Extract the (x, y) coordinate from the center of the cell holding the provided text.  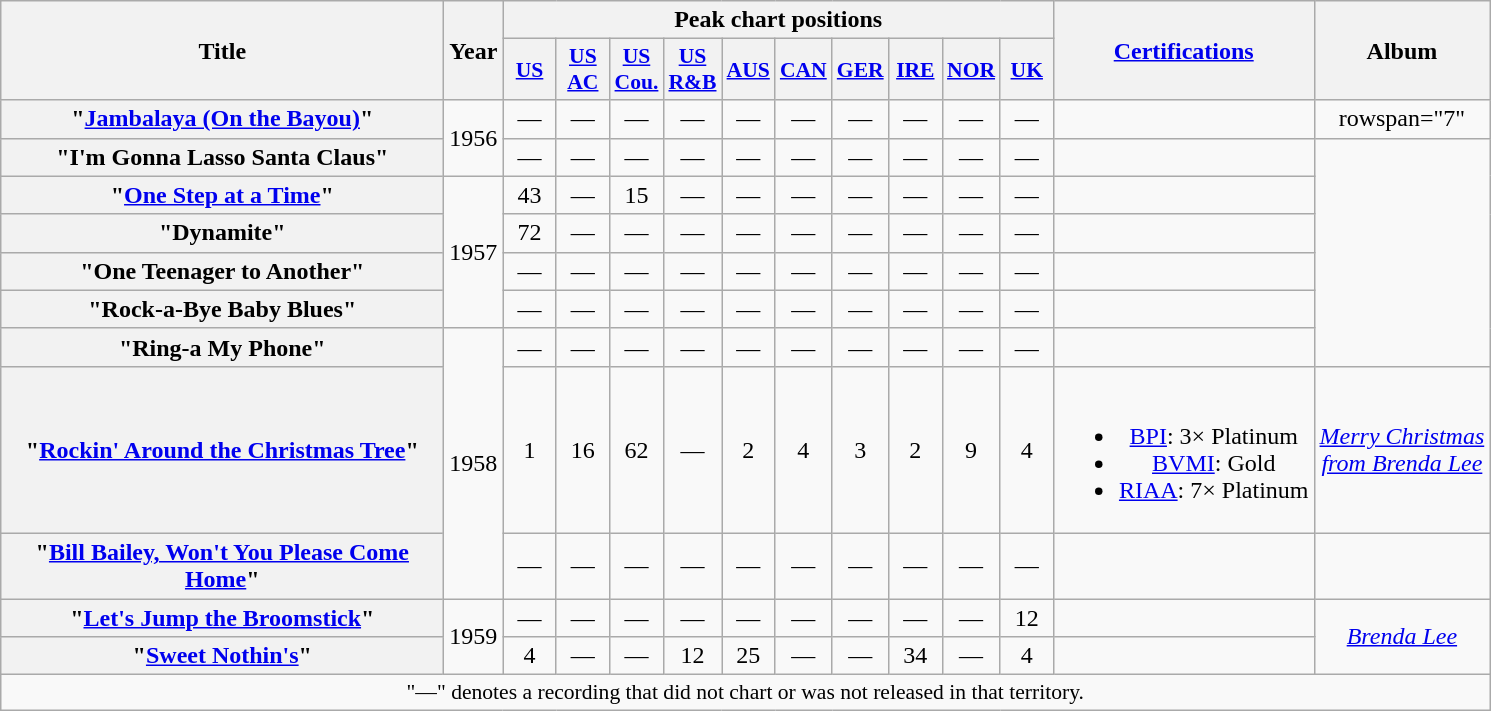
NOR (971, 70)
"Rock-a-Bye Baby Blues" (222, 309)
AUS (748, 70)
16 (582, 450)
9 (971, 450)
Brenda Lee (1402, 636)
Peak chart positions (778, 20)
"Rockin' Around the Christmas Tree" (222, 450)
Title (222, 50)
US AC (582, 70)
Album (1402, 50)
"One Step at a Time" (222, 195)
Merry Christmasfrom Brenda Lee (1402, 450)
15 (637, 195)
US (530, 70)
UK (1026, 70)
USCou. (637, 70)
34 (916, 656)
Year (474, 50)
"—" denotes a recording that did not chart or was not released in that territory. (746, 693)
"Sweet Nothin's" (222, 656)
25 (748, 656)
1 (530, 450)
72 (530, 233)
CAN (804, 70)
rowspan="7" (1402, 119)
Certifications (1184, 50)
1958 (474, 463)
"Bill Bailey, Won't You Please ComeHome" (222, 566)
"Let's Jump the Broomstick" (222, 617)
"I'm Gonna Lasso Santa Claus" (222, 157)
USR&B (692, 70)
62 (637, 450)
"Dynamite" (222, 233)
IRE (916, 70)
"One Teenager to Another" (222, 271)
1956 (474, 138)
BPI: 3× PlatinumBVMI: GoldRIAA: 7× Platinum (1184, 450)
1959 (474, 636)
GER (860, 70)
3 (860, 450)
"Ring-a My Phone" (222, 347)
43 (530, 195)
1957 (474, 252)
"Jambalaya (On the Bayou)" (222, 119)
